For the text-containing cell, return its midpoint in (x, y) coordinate format. 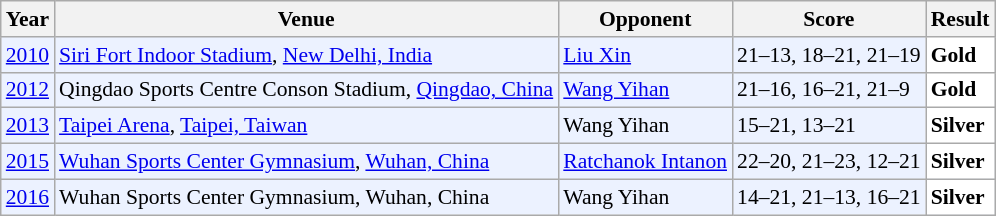
21–13, 18–21, 21–19 (829, 55)
2010 (28, 55)
Year (28, 19)
2016 (28, 197)
2012 (28, 90)
Liu Xin (645, 55)
21–16, 16–21, 21–9 (829, 90)
Score (829, 19)
22–20, 21–23, 12–21 (829, 162)
15–21, 13–21 (829, 126)
Ratchanok Intanon (645, 162)
14–21, 21–13, 16–21 (829, 197)
Opponent (645, 19)
Venue (306, 19)
2015 (28, 162)
Taipei Arena, Taipei, Taiwan (306, 126)
Result (960, 19)
2013 (28, 126)
Qingdao Sports Centre Conson Stadium, Qingdao, China (306, 90)
Siri Fort Indoor Stadium, New Delhi, India (306, 55)
